Output the (X, Y) coordinate of the center of the cell containing the given text.  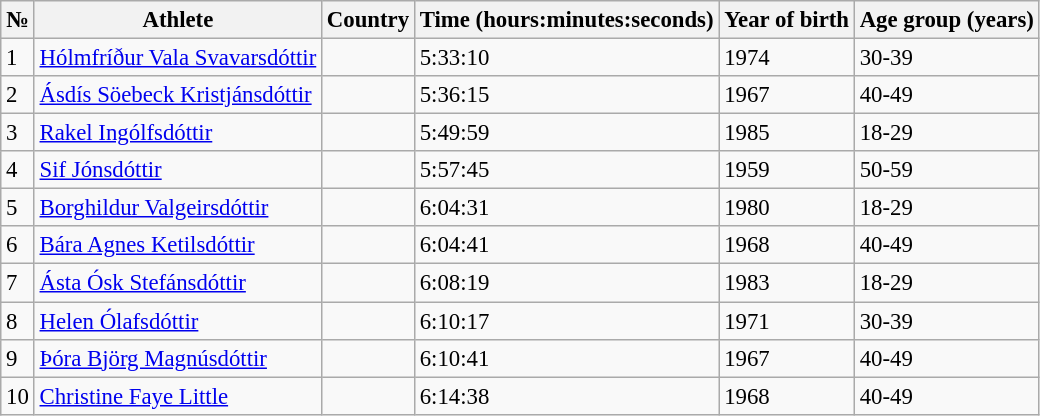
1959 (786, 170)
1974 (786, 58)
Þóra Björg Magnúsdóttir (178, 358)
8 (18, 321)
Sif Jónsdóttir (178, 170)
6:10:17 (566, 321)
1985 (786, 133)
6 (18, 245)
Age group (years) (946, 20)
5:36:15 (566, 95)
6:10:41 (566, 358)
5:33:10 (566, 58)
Bára Agnes Ketilsdóttir (178, 245)
6:04:41 (566, 245)
Rakel Ingólfsdóttir (178, 133)
6:04:31 (566, 208)
4 (18, 170)
7 (18, 283)
5:57:45 (566, 170)
5:49:59 (566, 133)
Athlete (178, 20)
2 (18, 95)
Ásta Ósk Stefánsdóttir (178, 283)
1 (18, 58)
Time (hours:minutes:seconds) (566, 20)
Hólmfríður Vala Svavarsdóttir (178, 58)
6:08:19 (566, 283)
Borghildur Valgeirsdóttir (178, 208)
10 (18, 396)
3 (18, 133)
1983 (786, 283)
№ (18, 20)
Helen Ólafsdóttir (178, 321)
6:14:38 (566, 396)
1971 (786, 321)
Country (368, 20)
9 (18, 358)
Year of birth (786, 20)
50-59 (946, 170)
5 (18, 208)
Ásdís Söebeck Kristjánsdóttir (178, 95)
Christine Faye Little (178, 396)
1980 (786, 208)
